Capture the cell that displays the provided text and extract its (x, y) central coordinate. 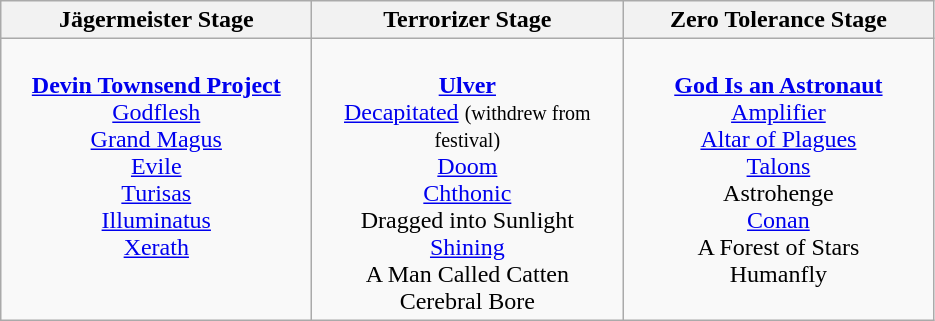
God Is an Astronaut Amplifier Altar of Plagues Talons Astrohenge Conan A Forest of Stars Humanfly (778, 180)
Zero Tolerance Stage (778, 20)
Jägermeister Stage (156, 20)
Ulver Decapitated (withdrew from festival) Doom Chthonic Dragged into Sunlight Shining A Man Called Catten Cerebral Bore (468, 180)
Terrorizer Stage (468, 20)
Devin Townsend Project Godflesh Grand Magus Evile Turisas Illuminatus Xerath (156, 180)
